Pinpoint the cell where the given text exists, returning its (X, Y) midpoint coordinate. 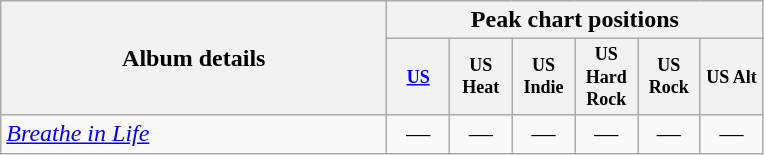
US (418, 77)
Album details (194, 58)
US Indie (544, 77)
Peak chart positions (575, 20)
Breathe in Life (194, 134)
US Rock (670, 77)
US Hard Rock (606, 77)
US Alt (732, 77)
US Heat (480, 77)
